Capture the cell that displays the provided text and extract its (x, y) central coordinate. 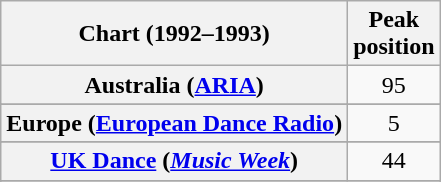
Peakposition (394, 34)
UK Dance (Music Week) (174, 161)
44 (394, 161)
Chart (1992–1993) (174, 34)
Australia (ARIA) (174, 85)
Europe (European Dance Radio) (174, 123)
5 (394, 123)
95 (394, 85)
